Detect which cell encompasses the target text, then output its (x, y) center coordinate. 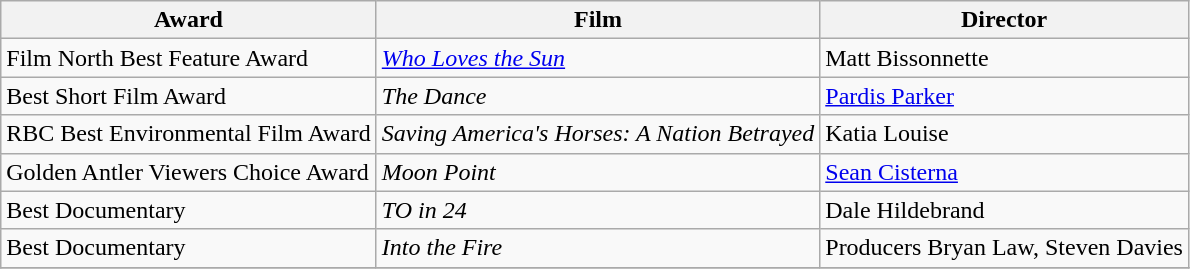
The Dance (598, 96)
Golden Antler Viewers Choice Award (189, 172)
Director (1004, 20)
Film North Best Feature Award (189, 58)
Into the Fire (598, 248)
Sean Cisterna (1004, 172)
Award (189, 20)
Film (598, 20)
Best Short Film Award (189, 96)
RBC Best Environmental Film Award (189, 134)
Who Loves the Sun (598, 58)
Matt Bissonnette (1004, 58)
TO in 24 (598, 210)
Saving America's Horses: A Nation Betrayed (598, 134)
Katia Louise (1004, 134)
Moon Point (598, 172)
Pardis Parker (1004, 96)
Dale Hildebrand (1004, 210)
Producers Bryan Law, Steven Davies (1004, 248)
